Provide the [x, y] coordinate of the cell's center where the given text is located.  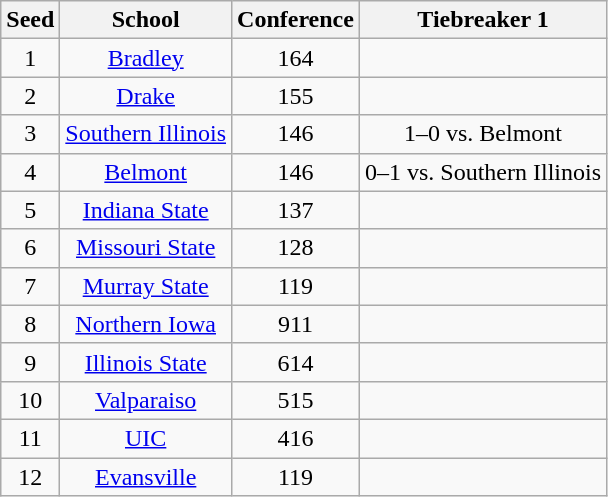
Indiana State [146, 210]
1–0 vs. Belmont [482, 134]
Northern Iowa [146, 324]
911 [296, 324]
5 [30, 210]
4 [30, 172]
9 [30, 362]
7 [30, 286]
UIC [146, 438]
Murray State [146, 286]
Seed [30, 20]
0–1 vs. Southern Illinois [482, 172]
8 [30, 324]
12 [30, 477]
Southern Illinois [146, 134]
515 [296, 400]
School [146, 20]
Bradley [146, 58]
3 [30, 134]
155 [296, 96]
137 [296, 210]
6 [30, 248]
Tiebreaker 1 [482, 20]
Valparaiso [146, 400]
Belmont [146, 172]
Illinois State [146, 362]
10 [30, 400]
11 [30, 438]
Evansville [146, 477]
164 [296, 58]
Drake [146, 96]
614 [296, 362]
416 [296, 438]
Conference [296, 20]
1 [30, 58]
2 [30, 96]
128 [296, 248]
Missouri State [146, 248]
